Capture the cell that displays the provided text and extract its [x, y] central coordinate. 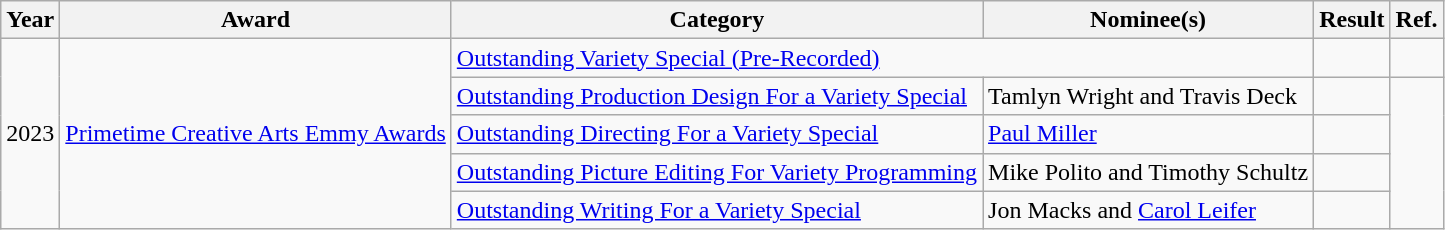
Outstanding Production Design For a Variety Special [716, 96]
Jon Macks and Carol Leifer [1148, 210]
Ref. [1416, 20]
Paul Miller [1148, 134]
Category [716, 20]
Result [1352, 20]
Outstanding Picture Editing For Variety Programming [716, 172]
Primetime Creative Arts Emmy Awards [256, 134]
Outstanding Directing For a Variety Special [716, 134]
Outstanding Writing For a Variety Special [716, 210]
Outstanding Variety Special (Pre-Recorded) [882, 58]
Mike Polito and Timothy Schultz [1148, 172]
Award [256, 20]
Year [30, 20]
2023 [30, 134]
Tamlyn Wright and Travis Deck [1148, 96]
Nominee(s) [1148, 20]
